Extract the [x, y] coordinate from the center of the cell holding the provided text.  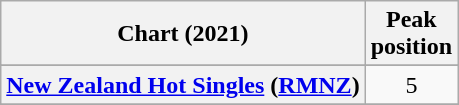
Peakposition [411, 34]
5 [411, 85]
New Zealand Hot Singles (RMNZ) [183, 85]
Chart (2021) [183, 34]
